Scan for the cell matching the given text and deliver its [X, Y] coordinate at center. 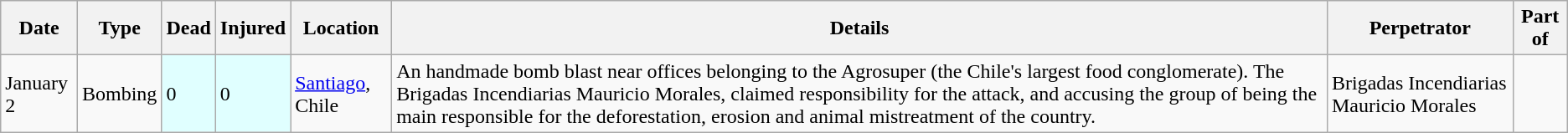
Type [119, 28]
Part of [1540, 28]
Santiago, Chile [342, 94]
Location [342, 28]
Injured [253, 28]
Dead [188, 28]
Perpetrator [1420, 28]
Brigadas Incendiarias Mauricio Morales [1420, 94]
Date [39, 28]
January 2 [39, 94]
Bombing [119, 94]
Details [859, 28]
